Search for the cell housing the specified text and yield its (X, Y) center coordinate. 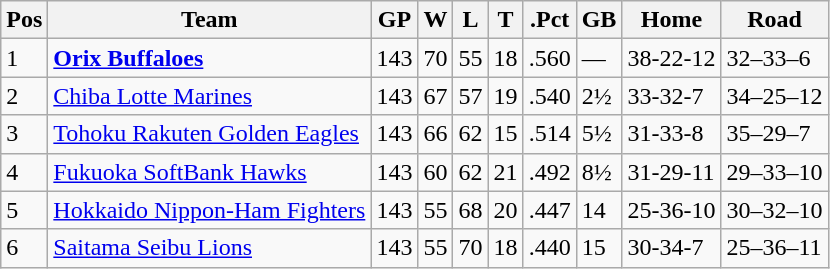
5 (24, 210)
31-33-8 (672, 134)
.514 (550, 134)
30-34-7 (672, 248)
GP (394, 20)
19 (506, 96)
T (506, 20)
Team (210, 20)
30–32–10 (774, 210)
67 (436, 96)
3 (24, 134)
20 (506, 210)
Home (672, 20)
Orix Buffaloes (210, 58)
8½ (599, 172)
— (599, 58)
68 (470, 210)
31-29-11 (672, 172)
25–36–11 (774, 248)
2 (24, 96)
.540 (550, 96)
L (470, 20)
Pos (24, 20)
38-22-12 (672, 58)
25-36-10 (672, 210)
60 (436, 172)
4 (24, 172)
.560 (550, 58)
66 (436, 134)
33-32-7 (672, 96)
32–33–6 (774, 58)
6 (24, 248)
14 (599, 210)
21 (506, 172)
57 (470, 96)
Chiba Lotte Marines (210, 96)
29–33–10 (774, 172)
34–25–12 (774, 96)
5½ (599, 134)
1 (24, 58)
W (436, 20)
.440 (550, 248)
2½ (599, 96)
Fukuoka SoftBank Hawks (210, 172)
.447 (550, 210)
Saitama Seibu Lions (210, 248)
.492 (550, 172)
.Pct (550, 20)
GB (599, 20)
Hokkaido Nippon-Ham Fighters (210, 210)
Tohoku Rakuten Golden Eagles (210, 134)
Road (774, 20)
35–29–7 (774, 134)
